From the cell containing the given text, extract its center point as [X, Y] coordinate. 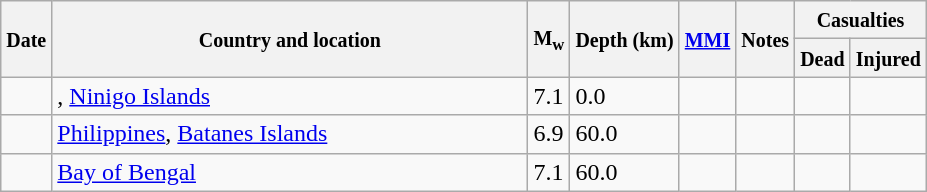
Bay of Bengal [290, 172]
Date [26, 39]
Country and location [290, 39]
Philippines, Batanes Islands [290, 134]
6.9 [549, 134]
Dead [823, 58]
, Ninigo Islands [290, 96]
MMI [708, 39]
Injured [888, 58]
0.0 [624, 96]
Casualties [861, 20]
Mw [549, 39]
Depth (km) [624, 39]
Notes [766, 39]
